Identify which cell holds the provided text, then report its (X, Y) central coordinate. 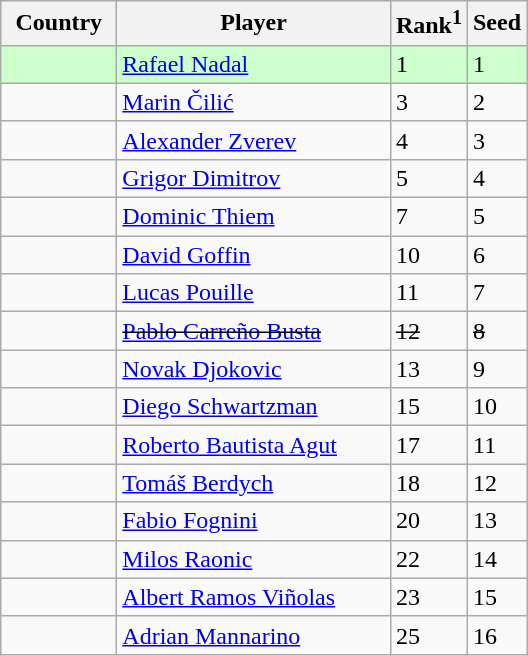
Novak Djokovic (254, 369)
Adrian Mannarino (254, 635)
Pablo Carreño Busta (254, 331)
Alexander Zverev (254, 140)
23 (428, 597)
Fabio Fognini (254, 521)
17 (428, 445)
Grigor Dimitrov (254, 178)
2 (496, 102)
Lucas Pouille (254, 293)
Rafael Nadal (254, 64)
14 (496, 559)
Albert Ramos Viñolas (254, 597)
9 (496, 369)
Tomáš Berdych (254, 483)
18 (428, 483)
16 (496, 635)
6 (496, 255)
25 (428, 635)
Roberto Bautista Agut (254, 445)
Milos Raonic (254, 559)
Dominic Thiem (254, 217)
20 (428, 521)
Country (59, 24)
Seed (496, 24)
Player (254, 24)
Diego Schwartzman (254, 407)
David Goffin (254, 255)
22 (428, 559)
Rank1 (428, 24)
Marin Čilić (254, 102)
8 (496, 331)
